Identify which cell holds the provided text, then report its [x, y] central coordinate. 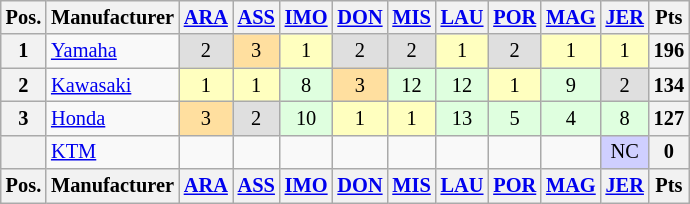
KTM [112, 152]
Kawasaki [112, 85]
9 [571, 85]
10 [306, 118]
196 [669, 51]
Yamaha [112, 51]
4 [571, 118]
134 [669, 85]
127 [669, 118]
NC [625, 152]
Honda [112, 118]
13 [462, 118]
5 [514, 118]
0 [669, 152]
